Provide the [x, y] coordinate of the cell's center where the given text is located.  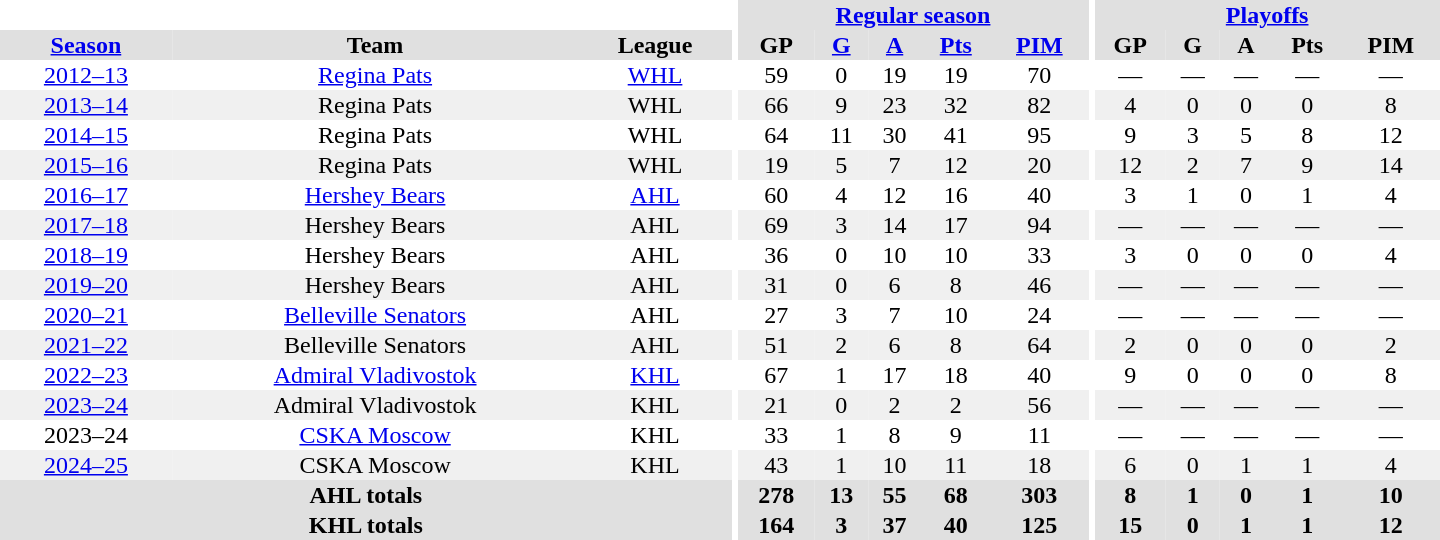
Season [86, 45]
94 [1039, 225]
Regular season [914, 15]
31 [776, 285]
2015–16 [86, 165]
League [654, 45]
20 [1039, 165]
27 [776, 315]
43 [776, 465]
56 [1039, 405]
16 [956, 195]
2019–20 [86, 285]
2014–15 [86, 135]
278 [776, 495]
68 [956, 495]
82 [1039, 105]
2012–13 [86, 75]
164 [776, 525]
AHL totals [366, 495]
2013–14 [86, 105]
2020–21 [86, 315]
Playoffs [1267, 15]
2021–22 [86, 345]
32 [956, 105]
23 [894, 105]
2016–17 [86, 195]
303 [1039, 495]
2024–25 [86, 465]
46 [1039, 285]
66 [776, 105]
13 [842, 495]
24 [1039, 315]
41 [956, 135]
2017–18 [86, 225]
55 [894, 495]
37 [894, 525]
Team [376, 45]
59 [776, 75]
51 [776, 345]
70 [1039, 75]
95 [1039, 135]
125 [1039, 525]
2022–23 [86, 375]
60 [776, 195]
69 [776, 225]
36 [776, 255]
21 [776, 405]
67 [776, 375]
KHL totals [366, 525]
2018–19 [86, 255]
15 [1130, 525]
30 [894, 135]
